Scan for the cell matching the given text and deliver its [x, y] coordinate at center. 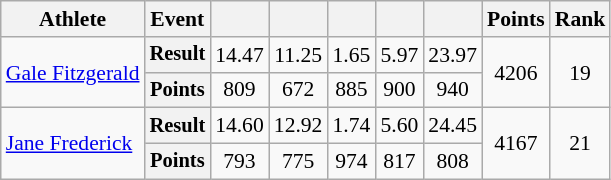
900 [399, 90]
14.60 [240, 126]
817 [399, 162]
19 [580, 72]
21 [580, 144]
1.65 [351, 55]
11.25 [298, 55]
5.60 [399, 126]
4206 [516, 72]
4167 [516, 144]
808 [452, 162]
940 [452, 90]
Athlete [73, 19]
Jane Frederick [73, 144]
23.97 [452, 55]
974 [351, 162]
1.74 [351, 126]
14.47 [240, 55]
885 [351, 90]
Gale Fitzgerald [73, 72]
672 [298, 90]
24.45 [452, 126]
Event [178, 19]
12.92 [298, 126]
775 [298, 162]
Rank [580, 19]
5.97 [399, 55]
793 [240, 162]
809 [240, 90]
